Pinpoint the cell where the given text exists, returning its [x, y] midpoint coordinate. 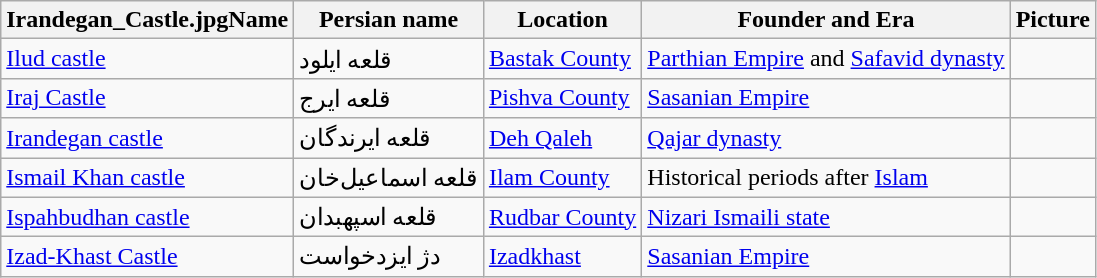
قلعه اسپهبدان [389, 217]
دژ ایزدخواست [389, 257]
Irandegan_Castle.jpgName [148, 20]
Persian name [389, 20]
Iraj Castle [148, 98]
Founder and Era [826, 20]
قلعه ایلود [389, 59]
قلعه ایرندگان [389, 138]
Ispahbudhan castle [148, 217]
Picture [1052, 20]
Irandegan castle [148, 138]
Location [562, 20]
Parthian Empire and Safavid dynasty [826, 59]
Ilam County [562, 178]
Historical periods after Islam [826, 178]
Qajar dynasty [826, 138]
Bastak County [562, 59]
Izad-Khast Castle [148, 257]
Nizari Ismaili state [826, 217]
قلعه اسماعیل‌خان [389, 178]
Rudbar County [562, 217]
قلعه ایرج [389, 98]
Deh Qaleh [562, 138]
Ilud castle [148, 59]
Izadkhast [562, 257]
Ismail Khan castle [148, 178]
Pishva County [562, 98]
